Search for the cell housing the specified text and yield its [x, y] center coordinate. 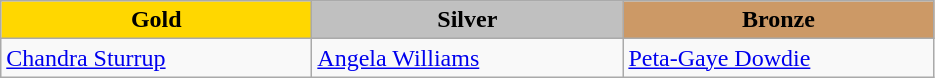
Silver [468, 20]
Peta-Gaye Dowdie [778, 58]
Bronze [778, 20]
Angela Williams [468, 58]
Chandra Sturrup [156, 58]
Gold [156, 20]
